Output the (X, Y) coordinate of the center of the cell containing the given text.  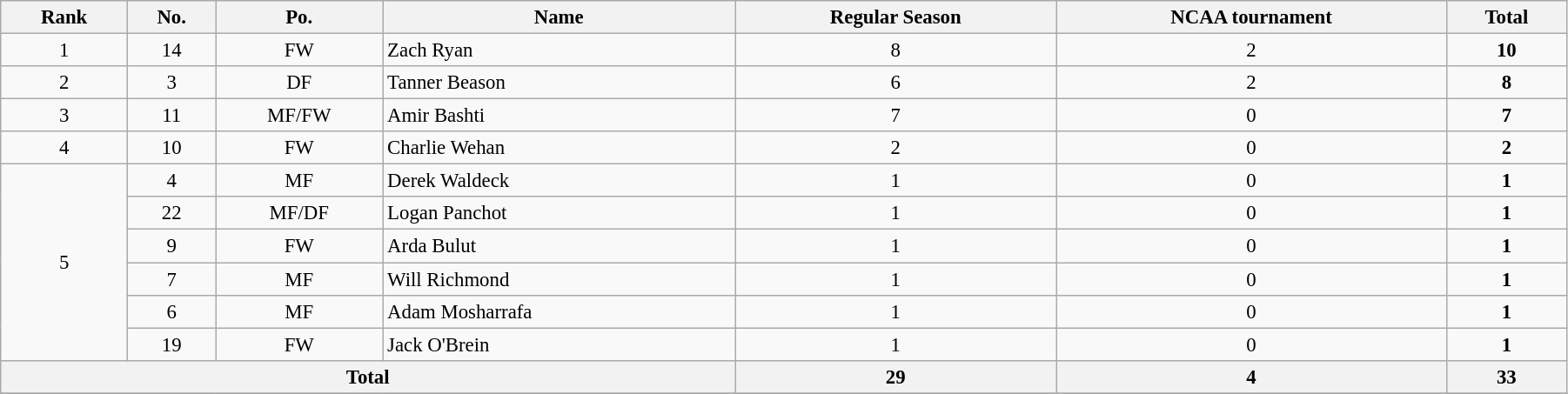
5 (64, 263)
Regular Season (896, 17)
Rank (64, 17)
29 (896, 377)
Tanner Beason (559, 83)
19 (172, 344)
Will Richmond (559, 279)
33 (1506, 377)
11 (172, 116)
Derek Waldeck (559, 181)
Jack O'Brein (559, 344)
MF/FW (299, 116)
Arda Bulut (559, 246)
Logan Panchot (559, 213)
MF/DF (299, 213)
9 (172, 246)
No. (172, 17)
Zach Ryan (559, 50)
Charlie Wehan (559, 148)
Adam Mosharrafa (559, 311)
DF (299, 83)
Po. (299, 17)
Name (559, 17)
NCAA tournament (1251, 17)
22 (172, 213)
Amir Bashti (559, 116)
14 (172, 50)
